Provide the [X, Y] coordinate of the cell's center where the given text is located.  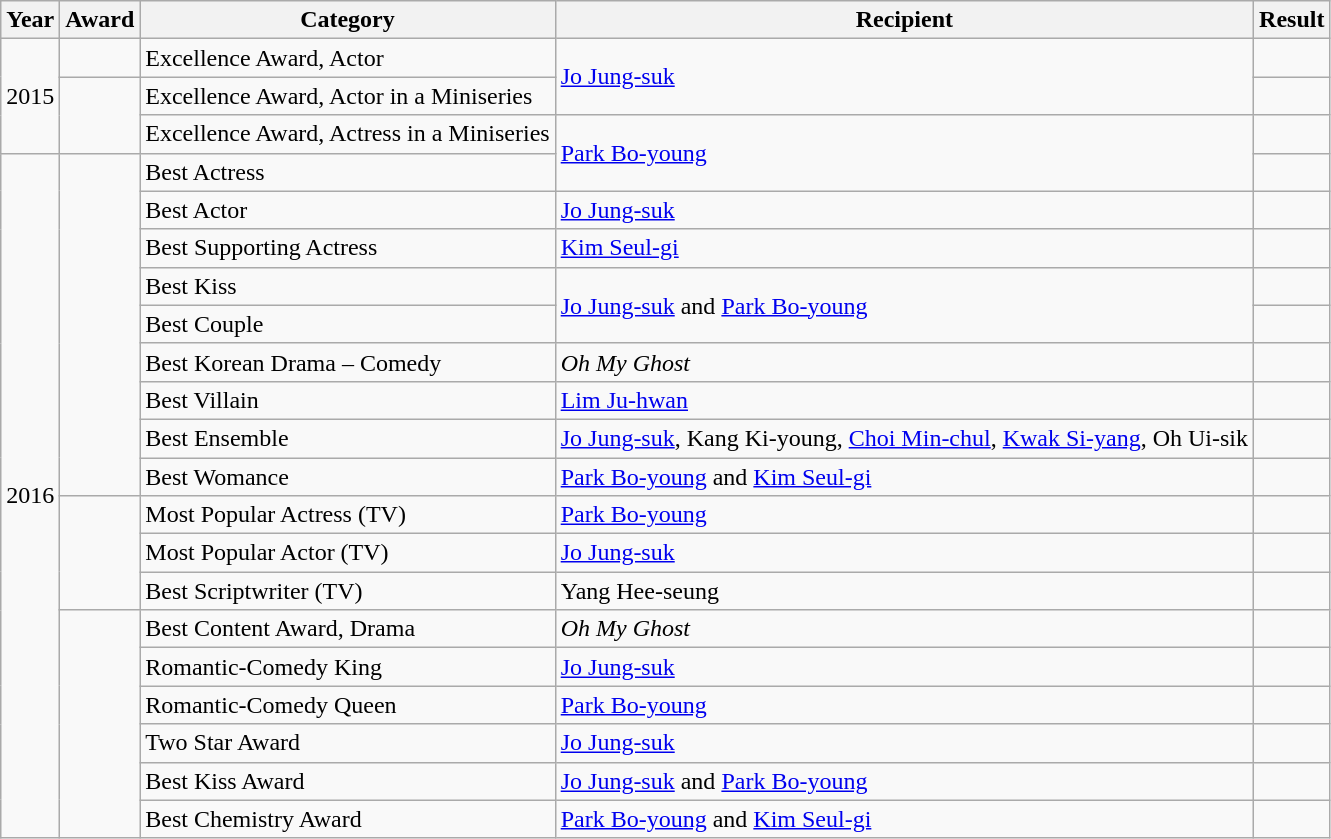
Best Scriptwriter (TV) [348, 591]
Kim Seul-gi [904, 248]
Best Content Award, Drama [348, 629]
Romantic-Comedy Queen [348, 705]
Yang Hee-seung [904, 591]
Most Popular Actor (TV) [348, 553]
Romantic-Comedy King [348, 667]
Award [100, 20]
Best Couple [348, 324]
Year [30, 20]
Best Ensemble [348, 438]
Result [1292, 20]
Jo Jung-suk, Kang Ki-young, Choi Min-chul, Kwak Si-yang, Oh Ui-sik [904, 438]
Category [348, 20]
Excellence Award, Actor [348, 58]
Recipient [904, 20]
2015 [30, 96]
2016 [30, 496]
Excellence Award, Actress in a Miniseries [348, 134]
Lim Ju-hwan [904, 400]
Best Actress [348, 172]
Best Supporting Actress [348, 248]
Best Actor [348, 210]
Best Kiss Award [348, 781]
Best Korean Drama – Comedy [348, 362]
Best Chemistry Award [348, 819]
Two Star Award [348, 743]
Excellence Award, Actor in a Miniseries [348, 96]
Best Womance [348, 477]
Best Kiss [348, 286]
Most Popular Actress (TV) [348, 515]
Best Villain [348, 400]
